Capture the cell that displays the provided text and extract its [X, Y] central coordinate. 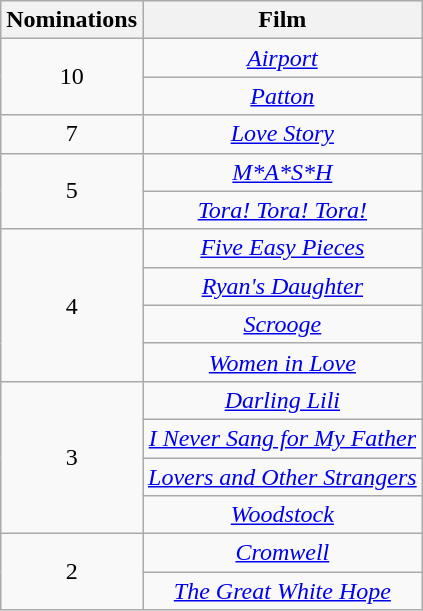
I Never Sang for My Father [282, 438]
The Great White Hope [282, 591]
7 [72, 134]
Patton [282, 96]
Five Easy Pieces [282, 248]
Airport [282, 58]
2 [72, 572]
M*A*S*H [282, 172]
Woodstock [282, 515]
Love Story [282, 134]
5 [72, 191]
Darling Lili [282, 400]
Women in Love [282, 362]
Nominations [72, 20]
3 [72, 457]
Ryan's Daughter [282, 286]
Cromwell [282, 553]
Tora! Tora! Tora! [282, 210]
Film [282, 20]
Scrooge [282, 324]
4 [72, 305]
10 [72, 77]
Lovers and Other Strangers [282, 477]
